Provide the (x, y) coordinate of the cell's center where the given text is located.  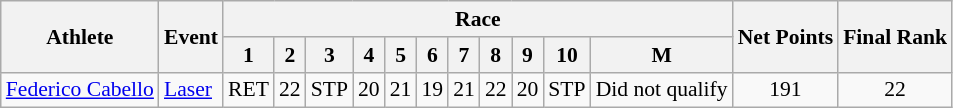
Net Points (786, 36)
2 (290, 55)
Athlete (80, 36)
M (662, 55)
Did not qualify (662, 90)
10 (566, 55)
RET (248, 90)
9 (528, 55)
Event (191, 36)
Federico Cabello (80, 90)
6 (432, 55)
1 (248, 55)
191 (786, 90)
Laser (191, 90)
3 (330, 55)
4 (369, 55)
8 (496, 55)
7 (464, 55)
Final Rank (895, 36)
19 (432, 90)
5 (401, 55)
Race (478, 19)
